Locate the cell with the specified text and output its (x, y) center coordinate. 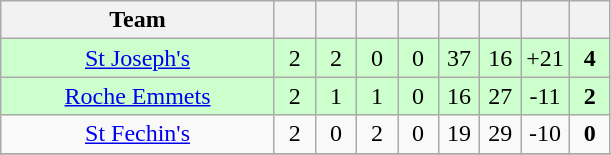
St Fechin's (138, 134)
37 (460, 58)
29 (500, 134)
St Joseph's (138, 58)
-11 (546, 96)
Team (138, 20)
19 (460, 134)
4 (590, 58)
Roche Emmets (138, 96)
-10 (546, 134)
27 (500, 96)
+21 (546, 58)
